Provide the (x, y) coordinate of the cell's center where the given text is located.  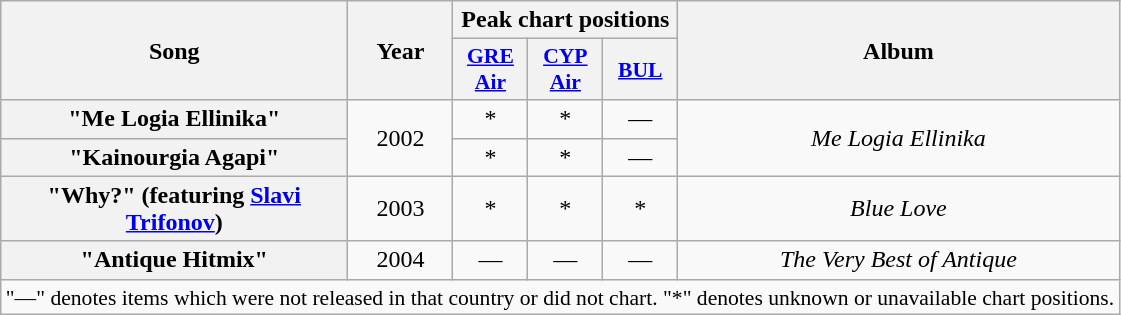
"Why?" (featuring Slavi Trifonov) (174, 208)
Song (174, 50)
"—" denotes items which were not released in that country or did not chart. "*" denotes unknown or unavailable chart positions. (560, 297)
"Kainourgia Agapi" (174, 157)
"Antique Hitmix" (174, 260)
The Very Best of Antique (898, 260)
2002 (400, 138)
BUL (640, 70)
"Me Logia Ellinika" (174, 119)
2004 (400, 260)
Year (400, 50)
2003 (400, 208)
Me Logia Ellinika (898, 138)
CYP Air (566, 70)
GRE Air (490, 70)
Album (898, 50)
Peak chart positions (566, 20)
Blue Love (898, 208)
